Find where the given text appears and provide that cell's center as [X, Y] coordinate. 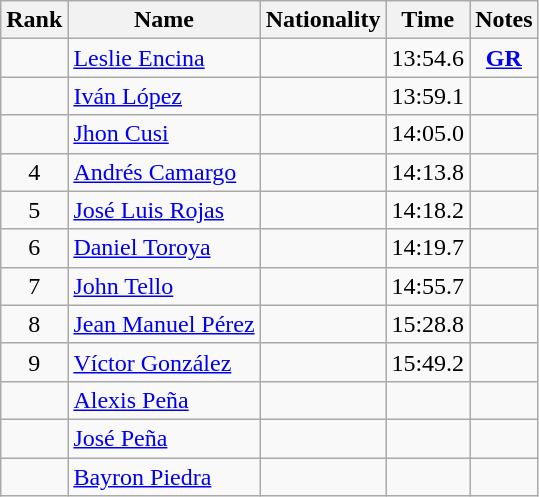
Alexis Peña [164, 400]
Jean Manuel Pérez [164, 324]
Daniel Toroya [164, 248]
Nationality [323, 20]
Víctor González [164, 362]
Andrés Camargo [164, 172]
5 [34, 210]
Time [428, 20]
Leslie Encina [164, 58]
7 [34, 286]
14:55.7 [428, 286]
Name [164, 20]
Rank [34, 20]
John Tello [164, 286]
8 [34, 324]
Iván López [164, 96]
14:19.7 [428, 248]
José Luis Rojas [164, 210]
13:59.1 [428, 96]
GR [504, 58]
14:05.0 [428, 134]
13:54.6 [428, 58]
15:28.8 [428, 324]
José Peña [164, 438]
Bayron Piedra [164, 477]
6 [34, 248]
9 [34, 362]
14:18.2 [428, 210]
15:49.2 [428, 362]
4 [34, 172]
14:13.8 [428, 172]
Jhon Cusi [164, 134]
Notes [504, 20]
